Extract the (X, Y) coordinate from the center of the cell holding the provided text.  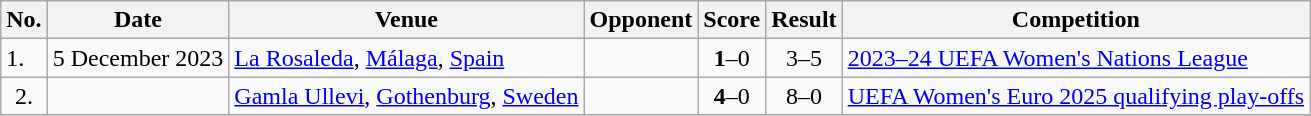
La Rosaleda, Málaga, Spain (406, 58)
4–0 (732, 96)
5 December 2023 (138, 58)
3–5 (804, 58)
1. (24, 58)
Competition (1076, 20)
Result (804, 20)
8–0 (804, 96)
2. (24, 96)
Venue (406, 20)
Score (732, 20)
No. (24, 20)
2023–24 UEFA Women's Nations League (1076, 58)
Opponent (641, 20)
1–0 (732, 58)
UEFA Women's Euro 2025 qualifying play-offs (1076, 96)
Date (138, 20)
Gamla Ullevi, Gothenburg, Sweden (406, 96)
